Return the [X, Y] coordinate for the center point of the cell that contains the specified text.  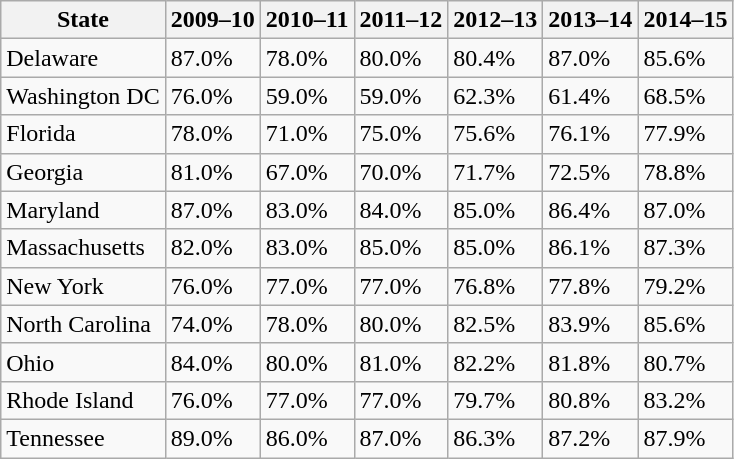
86.3% [496, 438]
82.2% [496, 362]
67.0% [307, 172]
Washington DC [83, 96]
2011–12 [401, 20]
78.8% [686, 172]
75.6% [496, 134]
71.0% [307, 134]
77.8% [590, 286]
Georgia [83, 172]
80.8% [590, 400]
62.3% [496, 96]
Maryland [83, 210]
76.1% [590, 134]
80.4% [496, 58]
Florida [83, 134]
75.0% [401, 134]
68.5% [686, 96]
83.9% [590, 324]
79.7% [496, 400]
New York [83, 286]
87.9% [686, 438]
70.0% [401, 172]
2010–11 [307, 20]
Ohio [83, 362]
86.4% [590, 210]
State [83, 20]
Tennessee [83, 438]
80.7% [686, 362]
87.2% [590, 438]
2014–15 [686, 20]
Delaware [83, 58]
86.1% [590, 248]
82.5% [496, 324]
74.0% [212, 324]
Rhode Island [83, 400]
Massachusetts [83, 248]
2009–10 [212, 20]
77.9% [686, 134]
89.0% [212, 438]
71.7% [496, 172]
61.4% [590, 96]
79.2% [686, 286]
North Carolina [83, 324]
2012–13 [496, 20]
81.8% [590, 362]
86.0% [307, 438]
76.8% [496, 286]
2013–14 [590, 20]
82.0% [212, 248]
83.2% [686, 400]
72.5% [590, 172]
87.3% [686, 248]
